Extract the [X, Y] coordinate from the center of the cell holding the provided text.  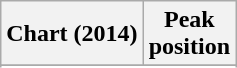
Chart (2014) [72, 34]
Peakposition [189, 34]
